Output the [x, y] coordinate of the center of the cell containing the given text.  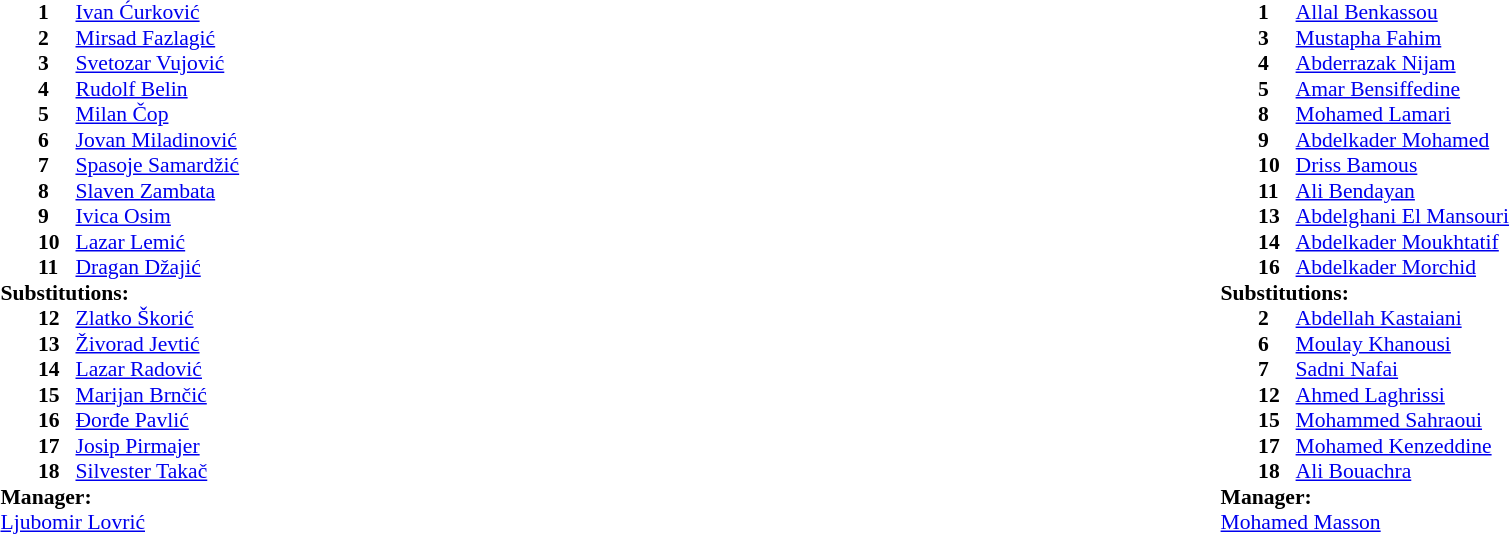
Silvester Takač [158, 471]
Mohamed Lamari [1402, 115]
Mohamed Kenzeddine [1402, 446]
Rudolf Belin [158, 89]
Mirsad Fazlagić [158, 38]
Abdelkader Mohamed [1402, 140]
Ali Bendayan [1402, 191]
Allal Benkassou [1402, 13]
Abderrazak Nijam [1402, 63]
Slaven Zambata [158, 191]
Ivan Ćurković [158, 13]
Mustapha Fahim [1402, 38]
Dragan Džajić [158, 267]
Mohammed Sahraoui [1402, 421]
Đorđe Pavlić [158, 421]
Abdelkader Moukhtatif [1402, 242]
Josip Pirmajer [158, 446]
Zlatko Škorić [158, 319]
Abdelkader Morchid [1402, 267]
Abdellah Kastaiani [1402, 319]
Abdelghani El Mansouri [1402, 217]
Jovan Miladinović [158, 140]
Milan Čop [158, 115]
Moulay Khanousi [1402, 344]
Svetozar Vujović [158, 63]
Lazar Lemić [158, 242]
Driss Bamous [1402, 165]
Sadni Nafai [1402, 369]
Spasoje Samardžić [158, 165]
Ahmed Laghrissi [1402, 395]
Živorad Jevtić [158, 344]
Amar Bensiffedine [1402, 89]
Ivica Osim [158, 217]
Lazar Radović [158, 369]
Ali Bouachra [1402, 471]
Marijan Brnčić [158, 395]
